Output the (x, y) coordinate of the center of the cell containing the given text.  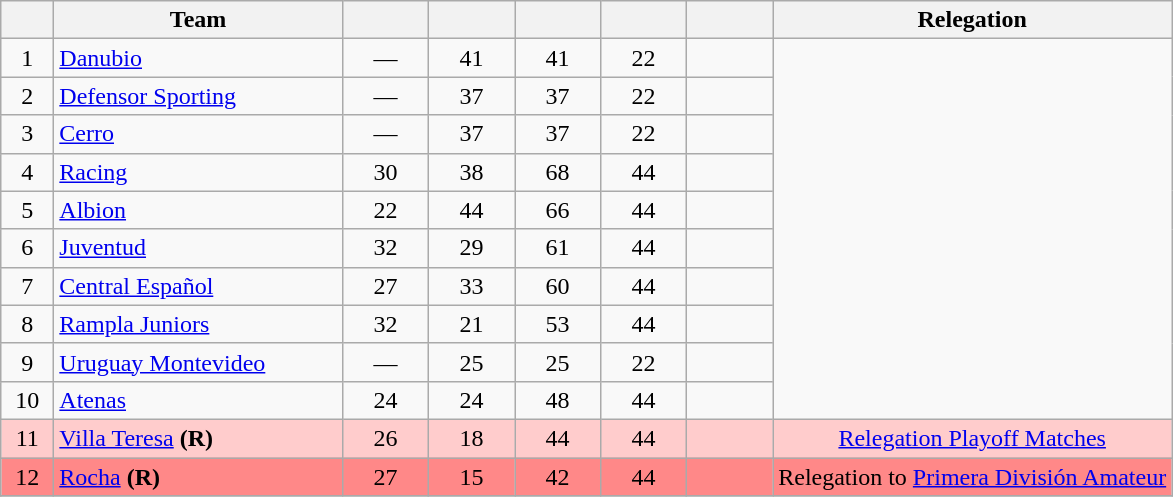
Relegation to Primera División Amateur (972, 477)
Relegation Playoff Matches (972, 438)
Defensor Sporting (198, 96)
8 (28, 324)
Team (198, 20)
26 (385, 438)
Rampla Juniors (198, 324)
11 (28, 438)
Atenas (198, 400)
Cerro (198, 134)
Juventud (198, 248)
Racing (198, 172)
Central Español (198, 286)
30 (385, 172)
38 (471, 172)
12 (28, 477)
33 (471, 286)
61 (557, 248)
4 (28, 172)
9 (28, 362)
18 (471, 438)
5 (28, 210)
2 (28, 96)
Rocha (R) (198, 477)
3 (28, 134)
Villa Teresa (R) (198, 438)
66 (557, 210)
Danubio (198, 58)
6 (28, 248)
Albion (198, 210)
Uruguay Montevideo (198, 362)
1 (28, 58)
53 (557, 324)
Relegation (972, 20)
7 (28, 286)
29 (471, 248)
48 (557, 400)
68 (557, 172)
15 (471, 477)
21 (471, 324)
10 (28, 400)
42 (557, 477)
60 (557, 286)
